Detect which cell encompasses the target text, then output its (X, Y) center coordinate. 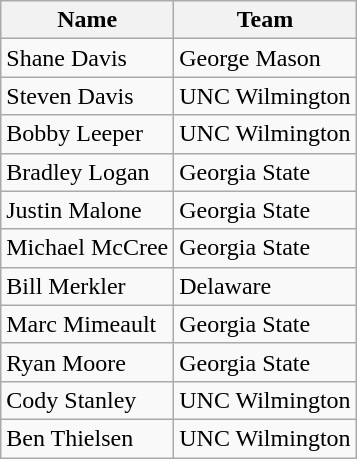
Michael McCree (88, 248)
George Mason (265, 58)
Justin Malone (88, 210)
Ryan Moore (88, 362)
Cody Stanley (88, 400)
Steven Davis (88, 96)
Marc Mimeault (88, 324)
Ben Thielsen (88, 438)
Shane Davis (88, 58)
Bill Merkler (88, 286)
Name (88, 20)
Delaware (265, 286)
Bobby Leeper (88, 134)
Bradley Logan (88, 172)
Team (265, 20)
